Extract the [x, y] coordinate from the center of the cell holding the provided text.  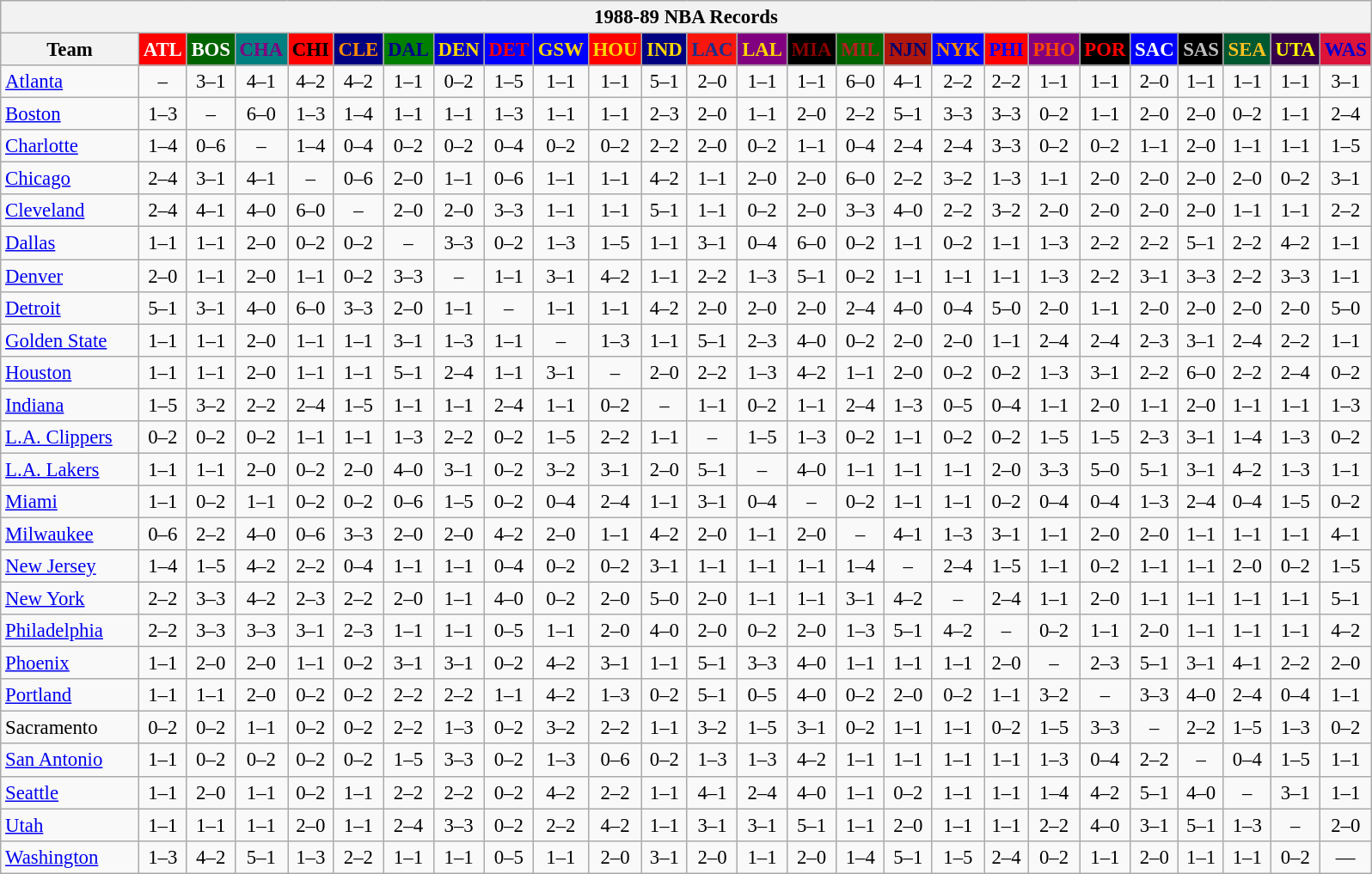
LAL [762, 50]
DEN [459, 50]
GSW [560, 50]
HOU [616, 50]
Washington [70, 857]
— [1345, 857]
L.A. Clippers [70, 437]
NYK [958, 50]
CHA [261, 50]
BOS [211, 50]
PHO [1054, 50]
L.A. Lakers [70, 469]
Sacramento [70, 728]
Seattle [70, 792]
Cleveland [70, 211]
Portland [70, 695]
New York [70, 599]
Team [70, 50]
Charlotte [70, 146]
POR [1106, 50]
Chicago [70, 179]
Boston [70, 114]
Denver [70, 276]
Miami [70, 502]
San Antonio [70, 761]
PHI [1006, 50]
Milwaukee [70, 534]
Houston [70, 372]
Indiana [70, 405]
CLE [358, 50]
SEA [1246, 50]
MIA [812, 50]
Philadelphia [70, 631]
LAC [712, 50]
SAS [1201, 50]
MIL [861, 50]
WAS [1345, 50]
DAL [409, 50]
Golden State [70, 340]
NJN [908, 50]
IND [665, 50]
CHI [310, 50]
1988-89 NBA Records [686, 17]
Detroit [70, 308]
New Jersey [70, 566]
ATL [162, 50]
SAC [1155, 50]
Dallas [70, 243]
Phoenix [70, 663]
Utah [70, 825]
Atlanta [70, 82]
DET [509, 50]
UTA [1295, 50]
